From the cell containing the given text, extract its center point as [X, Y] coordinate. 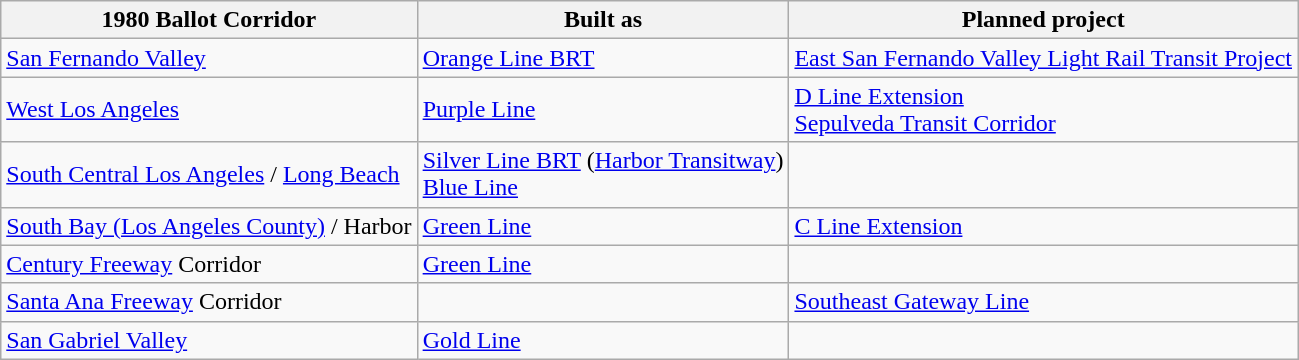
C Line Extension [1044, 226]
Planned project [1044, 20]
South Bay (Los Angeles County) / Harbor [209, 226]
D Line ExtensionSepulveda Transit Corridor [1044, 110]
West Los Angeles [209, 110]
South Central Los Angeles / Long Beach [209, 174]
Built as [603, 20]
Century Freeway Corridor [209, 264]
Santa Ana Freeway Corridor [209, 302]
Southeast Gateway Line [1044, 302]
East San Fernando Valley Light Rail Transit Project [1044, 58]
San Fernando Valley [209, 58]
Silver Line BRT (Harbor Transitway)Blue Line [603, 174]
San Gabriel Valley [209, 340]
Gold Line [603, 340]
1980 Ballot Corridor [209, 20]
Orange Line BRT [603, 58]
Purple Line [603, 110]
